Extract the [X, Y] coordinate from the center of the cell holding the provided text.  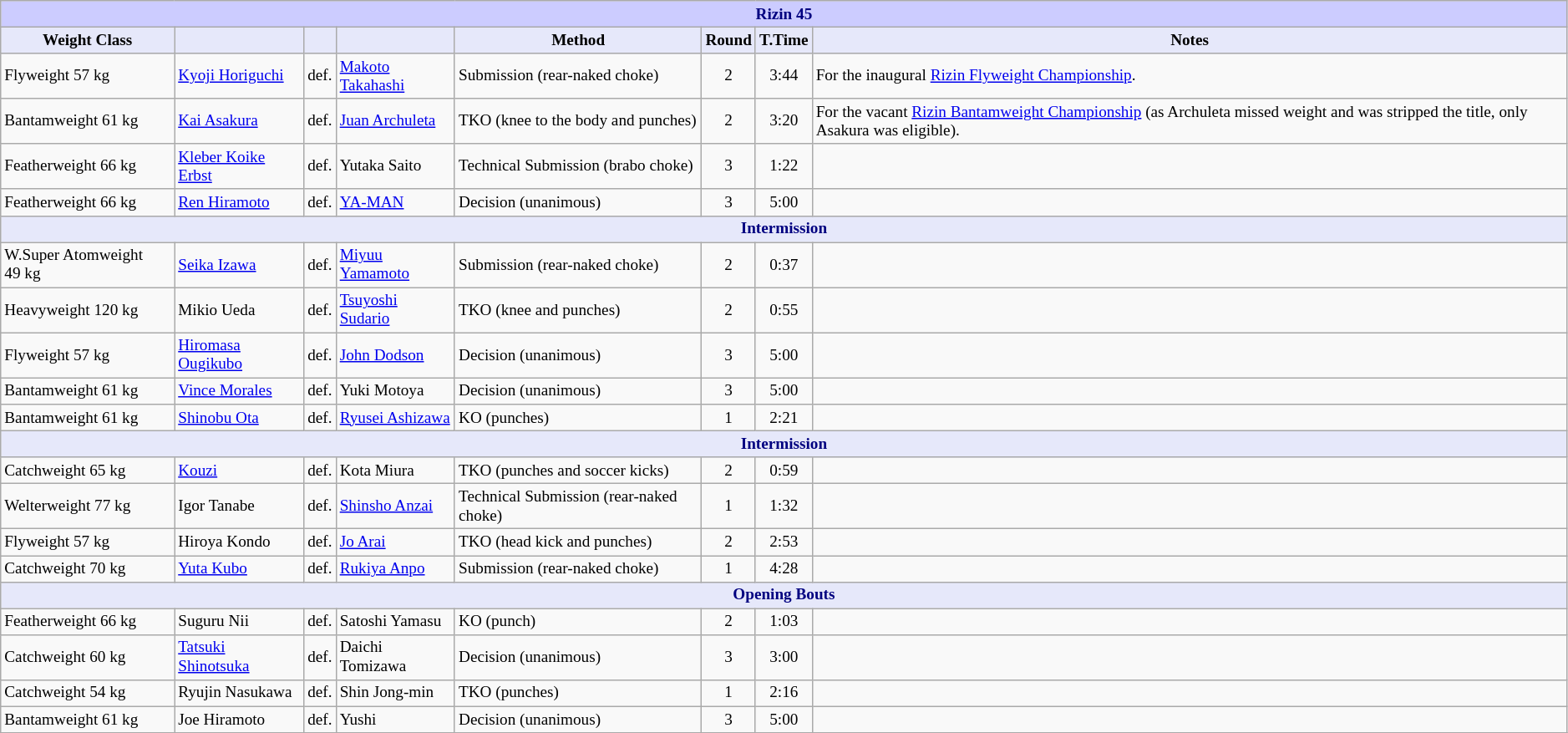
Ryusei Ashizawa [395, 418]
1:32 [784, 506]
Technical Submission (rear-naked choke) [578, 506]
Satoshi Yamasu [395, 622]
Suguru Nii [239, 622]
Catchweight 60 kg [88, 657]
Yuki Motoya [395, 391]
Kleber Koike Erbst [239, 166]
Kyoji Horiguchi [239, 76]
TKO (head kick and punches) [578, 542]
Heavyweight 120 kg [88, 310]
For the vacant Rizin Bantamweight Championship (as Archuleta missed weight and was stripped the title, only Asakura was eligible). [1190, 121]
T.Time [784, 40]
2:53 [784, 542]
KO (punch) [578, 622]
Miyuu Yamamoto [395, 265]
1:22 [784, 166]
Yutaka Saito [395, 166]
Tsuyoshi Sudario [395, 310]
Weight Class [88, 40]
Yushi [395, 720]
TKO (punches and soccer kicks) [578, 471]
Hiromasa Ougikubo [239, 355]
Kai Asakura [239, 121]
W.Super Atomweight 49 kg [88, 265]
0:55 [784, 310]
TKO (knee to the body and punches) [578, 121]
Hiroya Kondo [239, 542]
Daichi Tomizawa [395, 657]
2:16 [784, 693]
Shinobu Ota [239, 418]
Makoto Takahashi [395, 76]
2:21 [784, 418]
3:20 [784, 121]
1:03 [784, 622]
TKO (knee and punches) [578, 310]
0:37 [784, 265]
Kota Miura [395, 471]
Seika Izawa [239, 265]
Shin Jong-min [395, 693]
Vince Morales [239, 391]
Welterweight 77 kg [88, 506]
KO (punches) [578, 418]
Catchweight 70 kg [88, 568]
3:00 [784, 657]
Catchweight 54 kg [88, 693]
Shinsho Anzai [395, 506]
Jo Arai [395, 542]
John Dodson [395, 355]
3:44 [784, 76]
Method [578, 40]
Joe Hiramoto [239, 720]
Yuta Kubo [239, 568]
Technical Submission (brabo choke) [578, 166]
TKO (punches) [578, 693]
Rukiya Anpo [395, 568]
Rizin 45 [784, 14]
Opening Bouts [784, 595]
For the inaugural Rizin Flyweight Championship. [1190, 76]
Catchweight 65 kg [88, 471]
Tatsuki Shinotsuka [239, 657]
4:28 [784, 568]
Kouzi [239, 471]
Igor Tanabe [239, 506]
Round [728, 40]
Notes [1190, 40]
0:59 [784, 471]
Mikio Ueda [239, 310]
Ryujin Nasukawa [239, 693]
Juan Archuleta [395, 121]
YA-MAN [395, 202]
Ren Hiramoto [239, 202]
